Return the (X, Y) coordinate for the center point of the cell that contains the specified text.  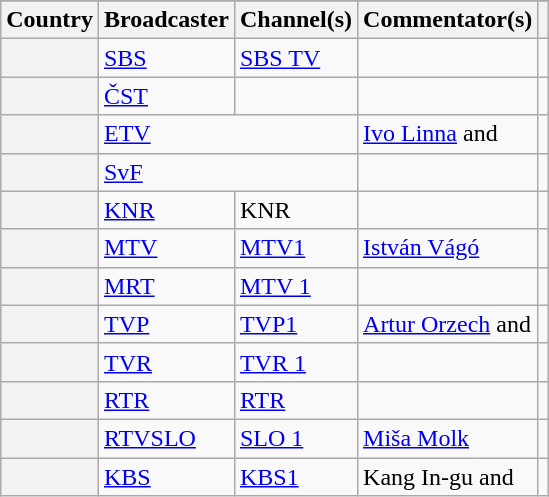
Artur Orzech and (448, 324)
Country (50, 20)
TVP1 (296, 324)
Channel(s) (296, 20)
TVP (166, 324)
TVR (166, 362)
ETV (228, 134)
KBS1 (296, 477)
Broadcaster (166, 20)
MTV1 (296, 248)
SvF (228, 172)
SBS (166, 58)
Commentator(s) (448, 20)
SLO 1 (296, 438)
Ivo Linna and (448, 134)
MTV (166, 248)
MTV 1 (296, 286)
Kang In-gu and (448, 477)
SBS TV (296, 58)
RTVSLO (166, 438)
Miša Molk (448, 438)
TVR 1 (296, 362)
KBS (166, 477)
ČST (166, 96)
MRT (166, 286)
István Vágó (448, 248)
